Capture the cell that displays the provided text and extract its (x, y) central coordinate. 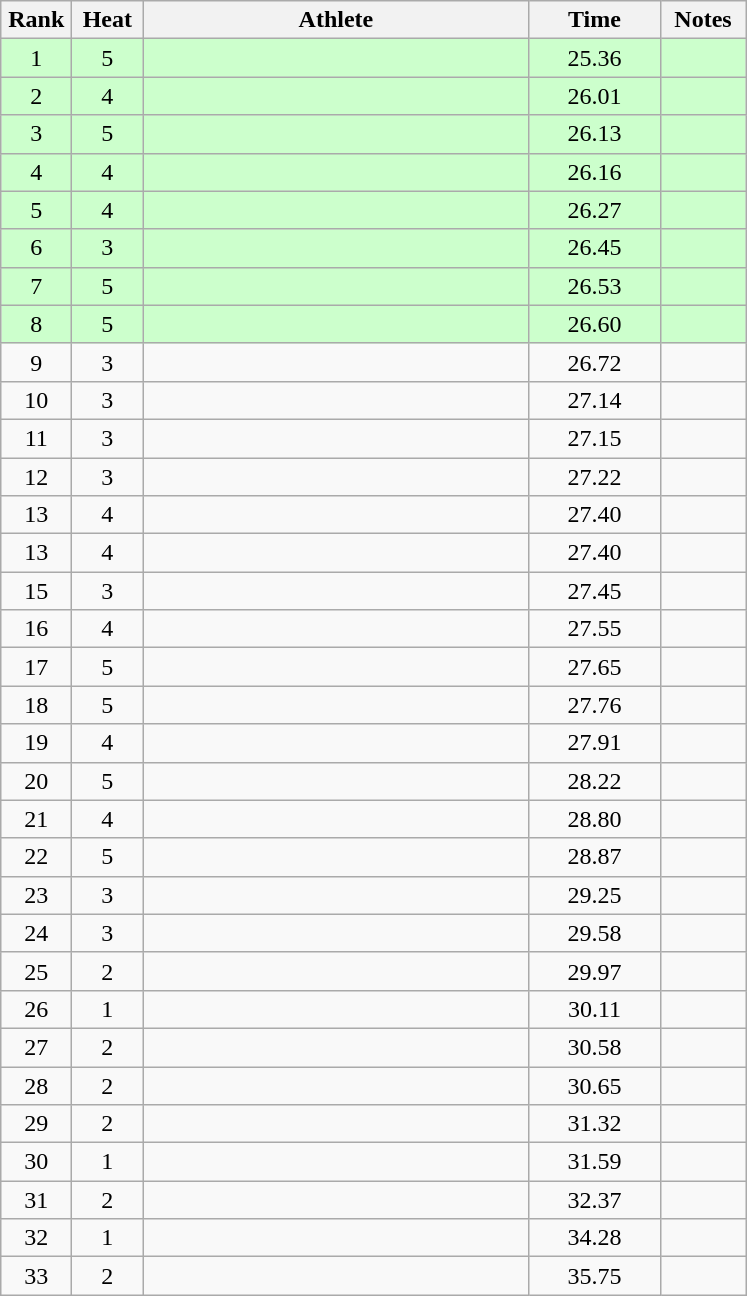
35.75 (594, 1276)
29.25 (594, 895)
9 (36, 362)
27.22 (594, 477)
20 (36, 781)
26 (36, 1009)
32 (36, 1238)
26.13 (594, 134)
26.72 (594, 362)
30.58 (594, 1047)
27.14 (594, 400)
26.16 (594, 172)
8 (36, 324)
Time (594, 20)
28.80 (594, 819)
30.65 (594, 1085)
10 (36, 400)
26.27 (594, 210)
6 (36, 248)
26.01 (594, 96)
28 (36, 1085)
27.45 (594, 591)
29.58 (594, 933)
27.15 (594, 438)
30 (36, 1162)
16 (36, 629)
18 (36, 705)
27 (36, 1047)
26.45 (594, 248)
29 (36, 1124)
Notes (703, 20)
29.97 (594, 971)
17 (36, 667)
26.60 (594, 324)
31.32 (594, 1124)
27.76 (594, 705)
Heat (108, 20)
30.11 (594, 1009)
31.59 (594, 1162)
19 (36, 743)
25 (36, 971)
34.28 (594, 1238)
33 (36, 1276)
Rank (36, 20)
27.91 (594, 743)
7 (36, 286)
31 (36, 1200)
11 (36, 438)
32.37 (594, 1200)
28.87 (594, 857)
12 (36, 477)
27.65 (594, 667)
27.55 (594, 629)
22 (36, 857)
23 (36, 895)
26.53 (594, 286)
15 (36, 591)
21 (36, 819)
28.22 (594, 781)
25.36 (594, 58)
Athlete (336, 20)
24 (36, 933)
